Locate the cell with the specified text and output its [x, y] center coordinate. 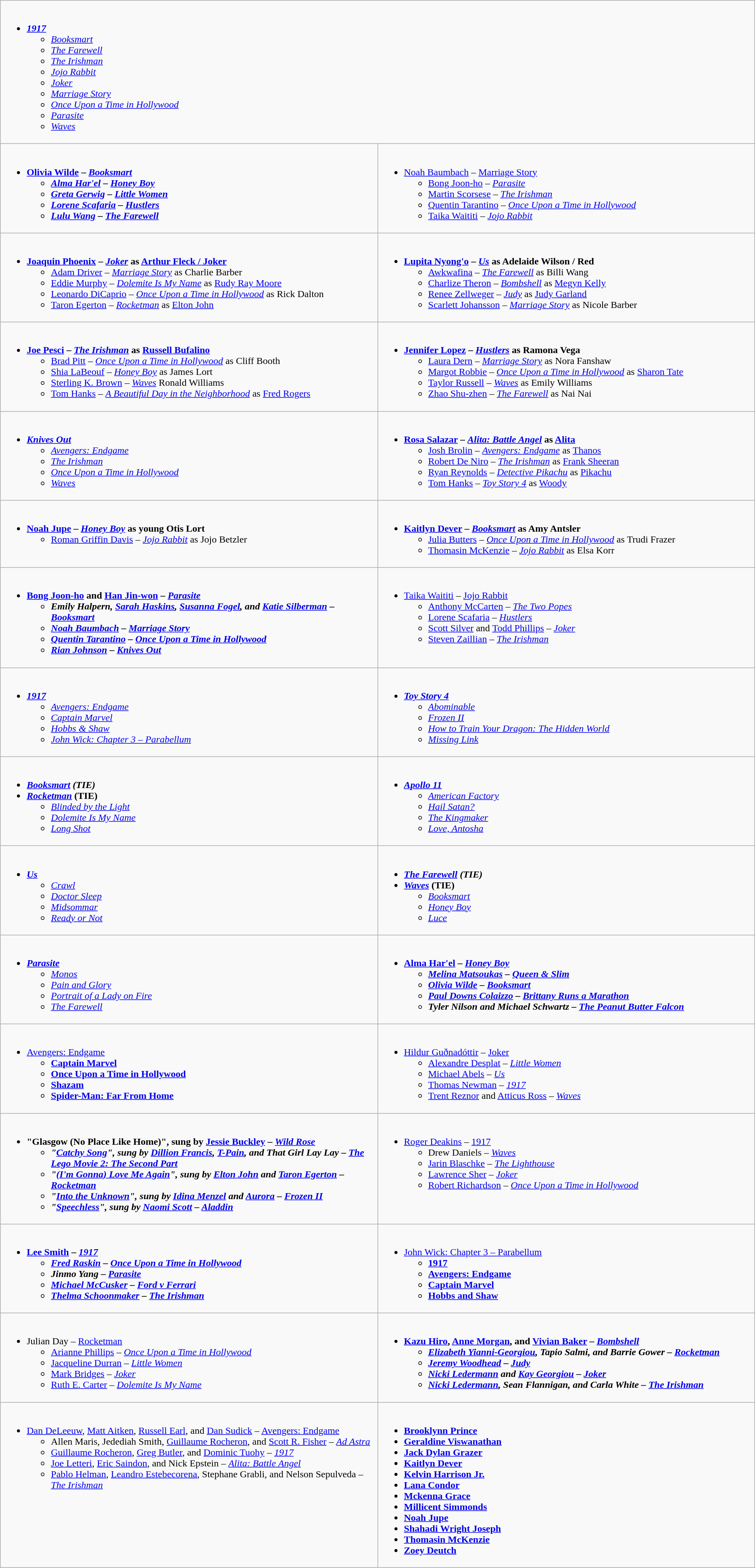
Olivia Wilde – BooksmartAlma Har'el – Honey BoyGreta Gerwig – Little WomenLorene Scafaria – HustlersLulu Wang – The Farewell [189, 189]
Roger Deakins – 1917Drew Daniels – WavesJarin Blaschke – The LighthouseLawrence Sher – JokerRobert Richardson – Once Upon a Time in Hollywood [566, 1169]
John Wick: Chapter 3 – Parabellum1917Avengers: EndgameCaptain MarvelHobbs and Shaw [566, 1269]
Booksmart (TIE)Rocketman (TIE)Blinded by the LightDolemite Is My NameLong Shot [189, 801]
Kaitlyn Dever – Booksmart as Amy AntslerJulia Butters – Once Upon a Time in Hollywood as Trudi FrazerThomasin McKenzie – Jojo Rabbit as Elsa Korr [566, 534]
Avengers: EndgameCaptain MarvelOnce Upon a Time in HollywoodShazamSpider-Man: Far From Home [189, 1068]
1917Avengers: EndgameCaptain MarvelHobbs & ShawJohn Wick: Chapter 3 – Parabellum [189, 712]
Hildur Guðnadóttir – JokerAlexandre Desplat – Little WomenMichael Abels – UsThomas Newman – 1917Trent Reznor and Atticus Ross – Waves [566, 1068]
Apollo 11American FactoryHail Satan?The KingmakerLove, Antosha [566, 801]
1917BooksmartThe FarewellThe IrishmanJojo RabbitJokerMarriage StoryOnce Upon a Time in HollywoodParasiteWaves [377, 72]
UsCrawlDoctor SleepMidsommarReady or Not [189, 890]
The Farewell (TIE)Waves (TIE)BooksmartHoney BoyLuce [566, 890]
Toy Story 4AbominableFrozen IIHow to Train Your Dragon: The Hidden WorldMissing Link [566, 712]
ParasiteMonosPain and GloryPortrait of a Lady on FireThe Farewell [189, 979]
Knives OutAvengers: EndgameThe IrishmanOnce Upon a Time in HollywoodWaves [189, 455]
Lee Smith – 1917Fred Raskin – Once Upon a Time in HollywoodJinmo Yang – ParasiteMichael McCusker – Ford v FerrariThelma Schoonmaker – The Irishman [189, 1269]
Noah Jupe – Honey Boy as young Otis LortRoman Griffin Davis – Jojo Rabbit as Jojo Betzler [189, 534]
